Identify which cell holds the provided text, then report its (X, Y) central coordinate. 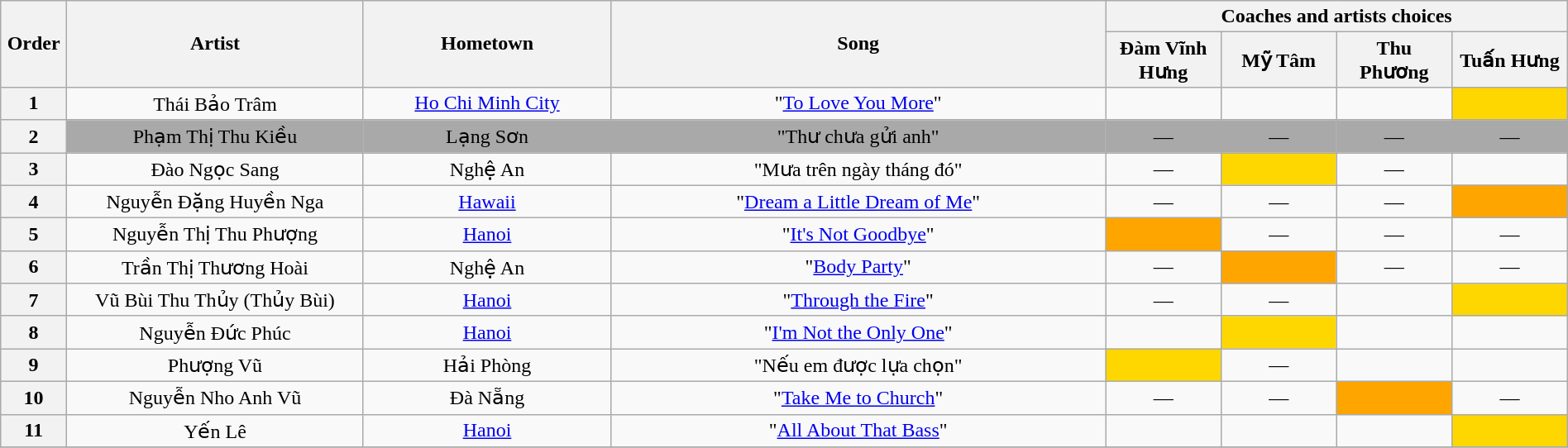
"I'm Not the Only One" (858, 332)
Ho Chi Minh City (486, 103)
7 (34, 300)
Nguyễn Nho Anh Vũ (215, 398)
Nguyễn Đức Phúc (215, 332)
"It's Not Goodbye" (858, 235)
"Thư chưa gửi anh" (858, 136)
Đà Nẵng (486, 398)
Tuấn Hưng (1510, 60)
Hometown (486, 45)
Vũ Bùi Thu Thủy (Thủy Bùi) (215, 300)
Yến Lê (215, 431)
Đào Ngọc Sang (215, 169)
"Through the Fire" (858, 300)
"Body Party" (858, 267)
11 (34, 431)
"All About That Bass" (858, 431)
Hải Phòng (486, 365)
"Mưa trên ngày tháng đó" (858, 169)
Thu Phương (1394, 60)
Nguyễn Đặng Huyền Nga (215, 202)
6 (34, 267)
5 (34, 235)
Hawaii (486, 202)
2 (34, 136)
"Nếu em được lựa chọn" (858, 365)
Trần Thị Thương Hoài (215, 267)
Lạng Sơn (486, 136)
3 (34, 169)
10 (34, 398)
"Dream a Little Dream of Me" (858, 202)
Nguyễn Thị Thu Phượng (215, 235)
Artist (215, 45)
Thái Bảo Trâm (215, 103)
Song (858, 45)
"Take Me to Church" (858, 398)
1 (34, 103)
9 (34, 365)
Đàm Vĩnh Hưng (1164, 60)
4 (34, 202)
"To Love You More" (858, 103)
Coaches and artists choices (1336, 17)
Mỹ Tâm (1279, 60)
Phượng Vũ (215, 365)
8 (34, 332)
Phạm Thị Thu Kiều (215, 136)
Order (34, 45)
